From the cell containing the given text, extract its center point as (x, y) coordinate. 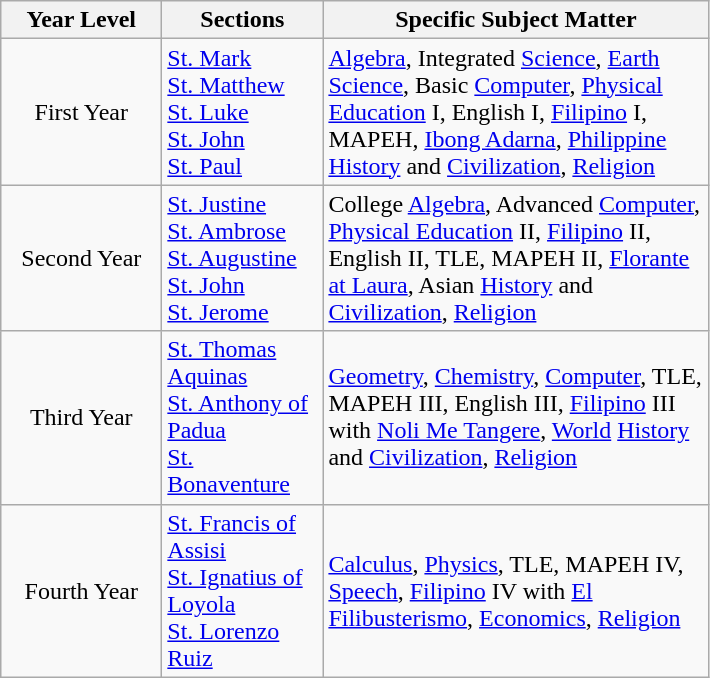
St. Thomas AquinasSt. Anthony of PaduaSt. Bonaventure (242, 418)
Second Year (82, 258)
Sections (242, 20)
Geometry, Chemistry, Computer, TLE, MAPEH III, English III, Filipino III with Noli Me Tangere, World History and Civilization, Religion (516, 418)
St. MarkSt. MatthewSt. LukeSt. JohnSt. Paul (242, 112)
Fourth Year (82, 590)
St. JustineSt. AmbroseSt. AugustineSt. JohnSt. Jerome (242, 258)
St. Francis of AssisiSt. Ignatius of LoyolaSt. Lorenzo Ruiz (242, 590)
Specific Subject Matter (516, 20)
Third Year (82, 418)
First Year (82, 112)
Calculus, Physics, TLE, MAPEH IV, Speech, Filipino IV with El Filibusterismo, Economics, Religion (516, 590)
Year Level (82, 20)
